Identify which cell holds the provided text, then report its [X, Y] central coordinate. 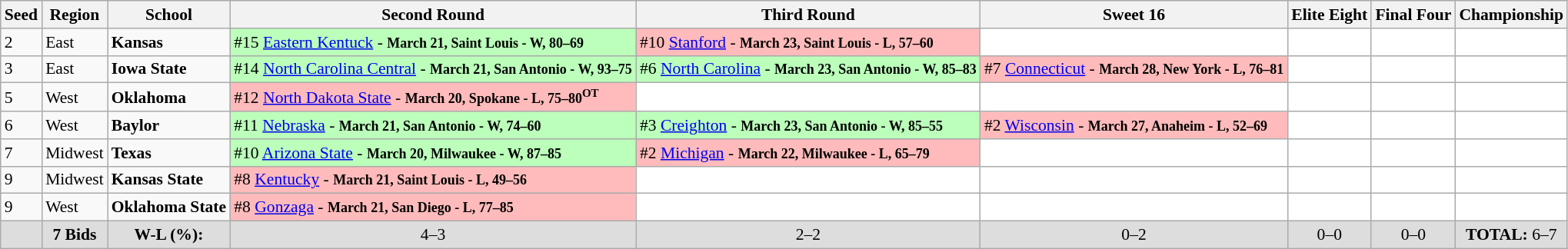
Kansas [169, 42]
Final Four [1413, 15]
#6 North Carolina - March 23, San Antonio - W, 85–83 [808, 69]
#11 Nebraska - March 21, San Antonio - W, 74–60 [433, 125]
#8 Gonzaga - March 21, San Diego - L, 77–85 [433, 207]
#14 North Carolina Central - March 21, San Antonio - W, 93–75 [433, 69]
7 [22, 153]
School [169, 15]
Elite Eight [1329, 15]
Sweet 16 [1134, 15]
2 [22, 42]
7 Bids [75, 235]
Third Round [808, 15]
#7 Connecticut - March 28, New York - L, 76–81 [1134, 69]
Baylor [169, 125]
Iowa State [169, 69]
Oklahoma State [169, 207]
3 [22, 69]
#10 Arizona State - March 20, Milwaukee - W, 87–85 [433, 153]
#8 Kentucky - March 21, Saint Louis - L, 49–56 [433, 180]
2–2 [808, 235]
Region [75, 15]
#10 Stanford - March 23, Saint Louis - L, 57–60 [808, 42]
#12 North Dakota State - March 20, Spokane - L, 75–80OT [433, 97]
6 [22, 125]
#2 Wisconsin - March 27, Anaheim - L, 52–69 [1134, 125]
Championship [1511, 15]
#2 Michigan - March 22, Milwaukee - L, 65–79 [808, 153]
#15 Eastern Kentuck - March 21, Saint Louis - W, 80–69 [433, 42]
0–2 [1134, 235]
W-L (%): [169, 235]
Second Round [433, 15]
4–3 [433, 235]
TOTAL: 6–7 [1511, 235]
Texas [169, 153]
Kansas State [169, 180]
Oklahoma [169, 97]
#3 Creighton - March 23, San Antonio - W, 85–55 [808, 125]
5 [22, 97]
Seed [22, 15]
